Find where the given text appears and provide that cell's center as [x, y] coordinate. 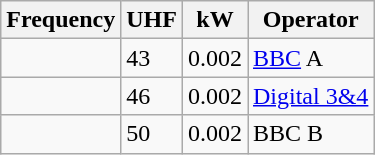
50 [152, 134]
UHF [152, 20]
kW [214, 20]
46 [152, 96]
BBC A [311, 58]
Digital 3&4 [311, 96]
Operator [311, 20]
BBC B [311, 134]
43 [152, 58]
Frequency [61, 20]
